Locate the cell with the specified text and output its [X, Y] center coordinate. 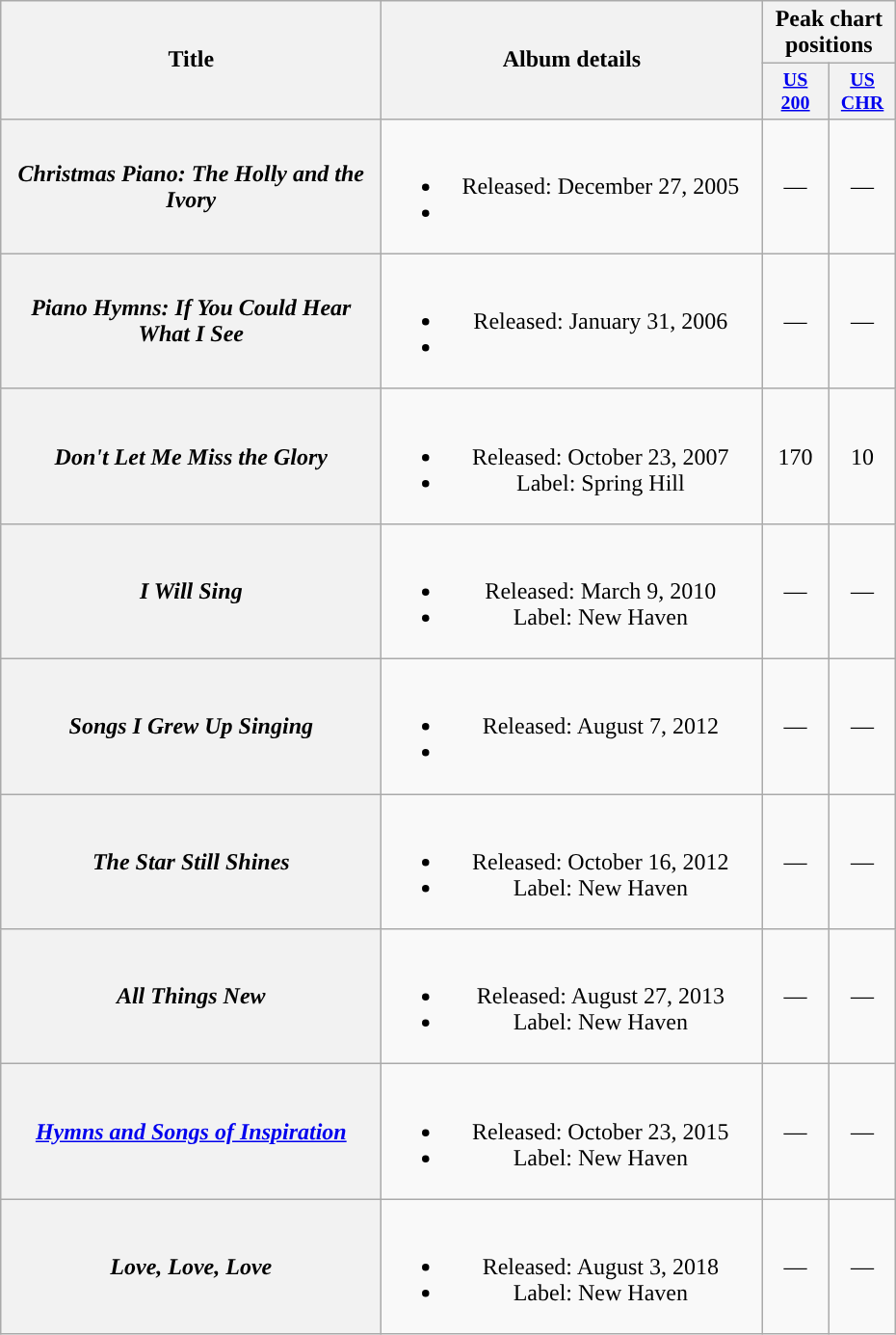
Released: August 7, 2012 [572, 727]
US200 [796, 91]
Peak chart positions [829, 33]
Released: August 3, 2018Label: New Haven [572, 1267]
Christmas Piano: The Holly and the Ivory [191, 186]
Don't Let Me Miss the Glory [191, 456]
Released: August 27, 2013Label: New Haven [572, 997]
Released: December 27, 2005 [572, 186]
Love, Love, Love [191, 1267]
All Things New [191, 997]
Hymns and Songs of Inspiration [191, 1132]
170 [796, 456]
The Star Still Shines [191, 862]
Released: January 31, 2006 [572, 321]
Album details [572, 60]
Piano Hymns: If You Could Hear What I See [191, 321]
Released: October 16, 2012Label: New Haven [572, 862]
Released: March 9, 2010Label: New Haven [572, 591]
I Will Sing [191, 591]
Released: October 23, 2007Label: Spring Hill [572, 456]
10 [861, 456]
Released: October 23, 2015Label: New Haven [572, 1132]
USCHR [861, 91]
Title [191, 60]
Songs I Grew Up Singing [191, 727]
